Extract the [X, Y] coordinate from the center of the cell holding the provided text.  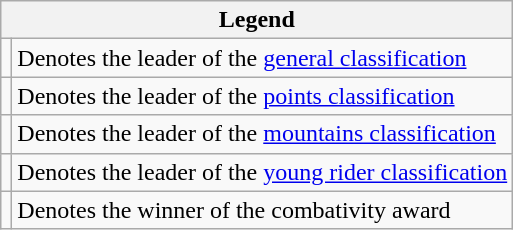
Denotes the leader of the mountains classification [262, 134]
Denotes the leader of the young rider classification [262, 172]
Denotes the leader of the general classification [262, 58]
Denotes the winner of the combativity award [262, 210]
Denotes the leader of the points classification [262, 96]
Legend [257, 20]
